Detect which cell encompasses the target text, then output its (X, Y) center coordinate. 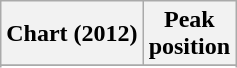
Peak position (189, 34)
Chart (2012) (72, 34)
